Return [X, Y] of the center of cell containing provided text 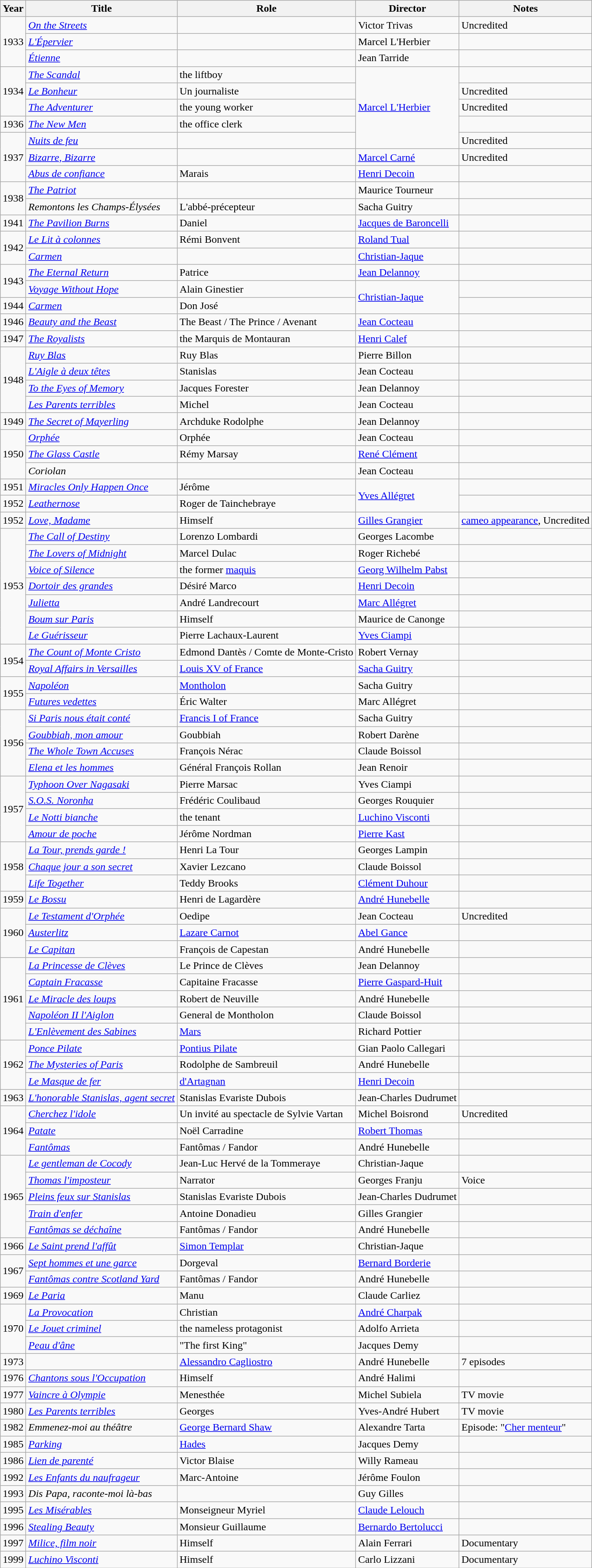
Dortoir des grandes [101, 586]
Victor Blaise [266, 1460]
Napoléon [101, 685]
Chantons sous l'Occupation [101, 1378]
Robert Darène [407, 735]
Pleins feux sur Stanislas [101, 1196]
1967 [13, 1271]
1969 [13, 1296]
Julietta [101, 603]
the Marquis de Montauran [266, 339]
Pierre Gaspard-Huit [407, 982]
Un journaliste [266, 91]
1936 [13, 124]
Le Notti bianche [101, 817]
Le Jouet criminel [101, 1329]
Si Paris nous était conté [101, 718]
1997 [13, 1543]
the former maquis [266, 570]
Robert de Neuville [266, 998]
Marcel Carné [407, 157]
d'Artagnan [266, 1081]
1966 [13, 1246]
Thomas l'imposteur [101, 1180]
Le Guérisseur [101, 636]
Futures vedettes [101, 701]
Jean-Luc Hervé de la Tommeraye [266, 1164]
Parking [101, 1444]
Michel Boisrond [407, 1114]
Napoléon II l'Aiglon [101, 1015]
The Lovers of Midnight [101, 553]
La Princesse de Clèves [101, 965]
Le gentleman de Cocody [101, 1164]
Marcel Dulac [266, 553]
Director [407, 9]
Love, Madame [101, 520]
1992 [13, 1477]
Carlo Lizzani [407, 1560]
Jérôme Foulon [407, 1477]
1977 [13, 1395]
Gian Paolo Callegari [407, 1048]
The Royalists [101, 339]
The Secret of Mayerling [101, 421]
Yves Allégret [407, 496]
1959 [13, 900]
Fantômas contre Scotland Yard [101, 1279]
1960 [13, 932]
Le Miracle des loups [101, 998]
Role [266, 9]
Rémy Marsay [266, 454]
Marais [266, 173]
Daniel [266, 223]
The Eternal Return [101, 273]
The Call of Destiny [101, 537]
Edmond Dantès / Comte de Monte-Cristo [266, 652]
Xavier Lezcano [266, 867]
Chaque jour a son secret [101, 867]
Fantômas se déchaîne [101, 1229]
Sept hommes et une garce [101, 1263]
Alain Ferrari [407, 1543]
1937 [13, 157]
Georg Wilhelm Pabst [407, 570]
the office clerk [266, 124]
The Patriot [101, 190]
The Count of Monte Cristo [101, 652]
André Halimi [407, 1378]
Peau d'âne [101, 1345]
Beauty and the Beast [101, 322]
L'abbé-précepteur [266, 207]
Antoine Donadieu [266, 1213]
Adolfo Arrieta [407, 1329]
Alessandro Cagliostro [266, 1362]
Maurice de Canonge [407, 619]
Yves-André Hubert [407, 1411]
L'Aigle à deux têtes [101, 372]
1934 [13, 91]
Henri de Lagardère [266, 900]
Éric Walter [266, 701]
The Scandal [101, 75]
On the Streets [101, 25]
Robert Vernay [407, 652]
L'Enlèvement des Sabines [101, 1032]
Claude Carliez [407, 1296]
Leathernose [101, 504]
Rémi Bonvent [266, 240]
Roger Richebé [407, 553]
Guy Gilles [407, 1493]
1957 [13, 809]
Milice, film noir [101, 1543]
Monsieur Guillaume [266, 1526]
Jean Tarride [407, 58]
1941 [13, 223]
Georges Franju [407, 1180]
Pierre Lachaux-Laurent [266, 636]
Teddy Brooks [266, 883]
Les Misérables [101, 1510]
1962 [13, 1065]
Boum sur Paris [101, 619]
1938 [13, 198]
Voice of Silence [101, 570]
1933 [13, 42]
1980 [13, 1411]
Train d'enfer [101, 1213]
Jérôme Nordman [266, 834]
François Nérac [266, 751]
1946 [13, 322]
Marc-Antoine [266, 1477]
1970 [13, 1329]
Jérôme [266, 487]
1958 [13, 867]
Rodolphe de Sambreuil [266, 1065]
Vaincre à Olympie [101, 1395]
Voice [525, 1180]
Nuits de feu [101, 140]
The Adventurer [101, 108]
Narrator [266, 1180]
1995 [13, 1510]
To the Eyes of Memory [101, 388]
Life Together [101, 883]
Georges Lampin [407, 850]
Abel Gance [407, 932]
Michel Subiela [407, 1395]
1944 [13, 306]
Royal Affairs in Versailles [101, 668]
Manu [266, 1296]
Richard Pottier [407, 1032]
Dis Papa, raconte-moi là-bas [101, 1493]
Goubbiah [266, 735]
Michel [266, 404]
1964 [13, 1131]
La Tour, prends garde ! [101, 850]
Le Capitan [101, 949]
Year [13, 9]
1948 [13, 380]
The Mysteries of Paris [101, 1065]
Archduke Rodolphe [266, 421]
Maurice Tourneur [407, 190]
Hades [266, 1444]
Elena et les hommes [101, 768]
L'Épervier [101, 42]
Roger de Tainchebraye [266, 504]
1949 [13, 421]
cameo appearance, Uncredited [525, 520]
Georges Rouquier [407, 801]
1963 [13, 1098]
Emmenez-moi au théâtre [101, 1428]
Un invité au spectacle de Sylvie Vartan [266, 1114]
Title [101, 9]
Lien de parenté [101, 1460]
Bizarre, Bizarre [101, 157]
Henri La Tour [266, 850]
George Bernard Shaw [266, 1428]
La Provocation [101, 1312]
Patrice [266, 273]
The Whole Town Accuses [101, 751]
Simon Templar [266, 1246]
Fantômas [101, 1147]
1986 [13, 1460]
Voyage Without Hope [101, 289]
Le Prince de Clèves [266, 965]
L'honorable Stanislas, agent secret [101, 1098]
1976 [13, 1378]
1955 [13, 693]
1999 [13, 1560]
The Pavilion Burns [101, 223]
Austerlitz [101, 932]
Alain Ginestier [266, 289]
the nameless protagonist [266, 1329]
Le Saint prend l'affût [101, 1246]
1954 [13, 660]
1985 [13, 1444]
Goubbiah, mon amour [101, 735]
Frédéric Coulibaud [266, 801]
Cherchez l'idole [101, 1114]
Montholon [266, 685]
1973 [13, 1362]
Georges [266, 1411]
Notes [525, 9]
Le Paria [101, 1296]
Étienne [101, 58]
Jean Renoir [407, 768]
1943 [13, 281]
1996 [13, 1526]
The Glass Castle [101, 454]
1982 [13, 1428]
Typhoon Over Nagasaki [101, 784]
Le Lit à colonnes [101, 240]
The Beast / The Prince / Avenant [266, 322]
Henri Calef [407, 339]
Lorenzo Lombardi [266, 537]
The New Men [101, 124]
Francis I of France [266, 718]
the tenant [266, 817]
Le Testament d'Orphée [101, 916]
1965 [13, 1196]
1953 [13, 586]
Pierre Billon [407, 355]
Pontius Pilate [266, 1048]
Christian [266, 1312]
Lazare Carnot [266, 932]
Willy Rameau [407, 1460]
Clément Duhour [407, 883]
Victor Trivas [407, 25]
S.O.S. Noronha [101, 801]
Le Masque de fer [101, 1081]
the young worker [266, 108]
Stanislas [266, 372]
Alexandre Tarta [407, 1428]
Désiré Marco [266, 586]
"The first King" [266, 1345]
Coriolan [101, 470]
Jacques Forester [266, 388]
Le Bonheur [101, 91]
Mars [266, 1032]
1951 [13, 487]
Remontons les Champs-Élysées [101, 207]
General de Montholon [266, 1015]
Georges Lacombe [407, 537]
Miracles Only Happen Once [101, 487]
1956 [13, 743]
Amour de poche [101, 834]
Noël Carradine [266, 1131]
André Landrecourt [266, 603]
Monseigneur Myriel [266, 1510]
Le Bossu [101, 900]
Général François Rollan [266, 768]
1961 [13, 998]
1950 [13, 454]
1993 [13, 1493]
Menesthée [266, 1395]
Episode: "Cher menteur" [525, 1428]
Claude Lelouch [407, 1510]
Jacques de Baroncelli [407, 223]
Roland Tual [407, 240]
François de Capestan [266, 949]
René Clément [407, 454]
Robert Thomas [407, 1131]
Bernardo Bertolucci [407, 1526]
Patate [101, 1131]
Dorgeval [266, 1263]
Abus de confiance [101, 173]
Oedipe [266, 916]
Captain Fracasse [101, 982]
Capitaine Fracasse [266, 982]
Stealing Beauty [101, 1526]
Ponce Pilate [101, 1048]
Don José [266, 306]
7 episodes [525, 1362]
Pierre Kast [407, 834]
the liftboy [266, 75]
1947 [13, 339]
Les Enfants du naufrageur [101, 1477]
Louis XV of France [266, 668]
André Charpak [407, 1312]
Pierre Marsac [266, 784]
Bernard Borderie [407, 1263]
1942 [13, 248]
